From the cell containing the given text, extract its center point as [x, y] coordinate. 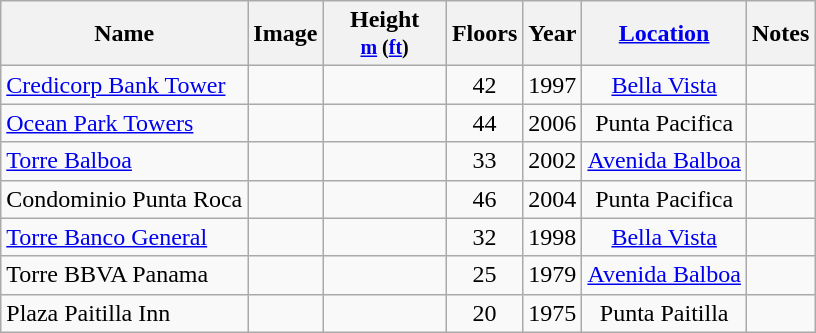
2006 [552, 123]
2004 [552, 199]
Notes [780, 34]
Torre BBVA Panama [124, 275]
Ocean Park Towers [124, 123]
Name [124, 34]
Condominio Punta Roca [124, 199]
Torre Balboa [124, 161]
46 [484, 199]
Credicorp Bank Tower [124, 85]
25 [484, 275]
33 [484, 161]
1997 [552, 85]
44 [484, 123]
Floors [484, 34]
20 [484, 313]
Year [552, 34]
Torre Banco General [124, 237]
1975 [552, 313]
Image [286, 34]
1979 [552, 275]
Punta Paitilla [664, 313]
32 [484, 237]
Location [664, 34]
Heightm (ft) [385, 34]
42 [484, 85]
Plaza Paitilla Inn [124, 313]
1998 [552, 237]
2002 [552, 161]
